Provide the (X, Y) coordinate of the cell's center where the given text is located.  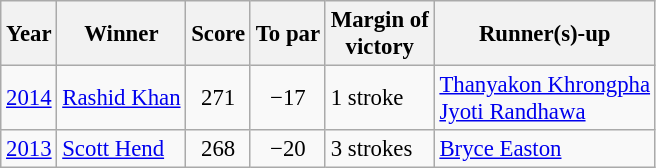
Thanyakon Khrongpha Jyoti Randhawa (544, 98)
1 stroke (380, 98)
Score (218, 34)
−17 (288, 98)
268 (218, 149)
To par (288, 34)
2014 (29, 98)
Bryce Easton (544, 149)
Runner(s)-up (544, 34)
Winner (122, 34)
Rashid Khan (122, 98)
Year (29, 34)
3 strokes (380, 149)
Scott Hend (122, 149)
2013 (29, 149)
Margin ofvictory (380, 34)
271 (218, 98)
−20 (288, 149)
